Detect which cell encompasses the target text, then output its (X, Y) center coordinate. 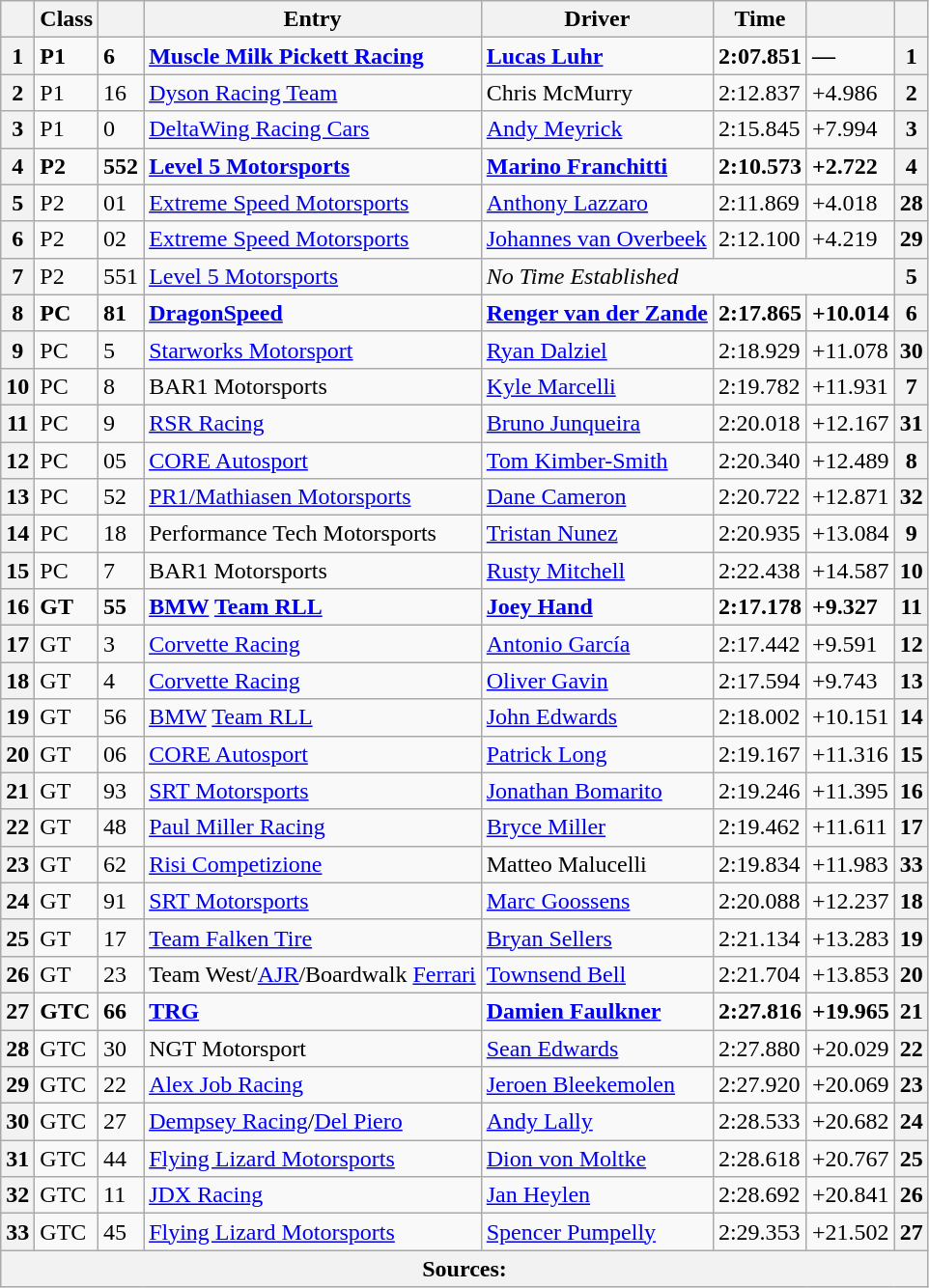
Team Falken Tire (313, 938)
Marc Goossens (597, 901)
2:11.869 (759, 203)
Class (67, 19)
Renger van der Zande (597, 313)
2:12.100 (759, 239)
+12.167 (850, 423)
DragonSpeed (313, 313)
+4.219 (850, 239)
2:10.573 (759, 166)
Patrick Long (597, 754)
Townsend Bell (597, 974)
Driver (597, 19)
Entry (313, 19)
551 (122, 276)
Dyson Racing Team (313, 93)
02 (122, 239)
+21.502 (850, 1232)
+19.965 (850, 1011)
+7.994 (850, 129)
Chris McMurry (597, 93)
Time (759, 19)
91 (122, 901)
Antonio García (597, 644)
52 (122, 497)
Anthony Lazzaro (597, 203)
+12.489 (850, 461)
+11.931 (850, 386)
+20.029 (850, 1048)
Tristan Nunez (597, 534)
2:28.618 (759, 1159)
Paul Miller Racing (313, 827)
+13.283 (850, 938)
Kyle Marcelli (597, 386)
+10.014 (850, 313)
+4.986 (850, 93)
TRG (313, 1011)
Bryan Sellers (597, 938)
2:20.018 (759, 423)
2:20.935 (759, 534)
2:27.880 (759, 1048)
Jan Heylen (597, 1195)
Oliver Gavin (597, 681)
55 (122, 607)
+11.983 (850, 864)
Performance Tech Motorsports (313, 534)
93 (122, 791)
44 (122, 1159)
Alex Job Racing (313, 1085)
56 (122, 717)
Andy Meyrick (597, 129)
2:29.353 (759, 1232)
+20.841 (850, 1195)
Joey Hand (597, 607)
2:28.533 (759, 1122)
+11.078 (850, 350)
Bryce Miller (597, 827)
Dempsey Racing/Del Piero (313, 1122)
Team West/AJR/Boardwalk Ferrari (313, 974)
Dion von Moltke (597, 1159)
2:17.865 (759, 313)
2:17.594 (759, 681)
2:19.246 (759, 791)
2:17.442 (759, 644)
Starworks Motorsport (313, 350)
Rusty Mitchell (597, 571)
+12.237 (850, 901)
+20.767 (850, 1159)
No Time Established (688, 276)
John Edwards (597, 717)
2:19.782 (759, 386)
+11.611 (850, 827)
2:19.462 (759, 827)
Muscle Milk Pickett Racing (313, 56)
2:27.816 (759, 1011)
NGT Motorsport (313, 1048)
+9.743 (850, 681)
01 (122, 203)
+4.018 (850, 203)
Matteo Malucelli (597, 864)
2:19.167 (759, 754)
RSR Racing (313, 423)
Spencer Pumpelly (597, 1232)
05 (122, 461)
66 (122, 1011)
+9.591 (850, 644)
62 (122, 864)
Lucas Luhr (597, 56)
PR1/Mathiasen Motorsports (313, 497)
Andy Lally (597, 1122)
2:28.692 (759, 1195)
0 (122, 129)
Sources: (465, 1269)
2:18.929 (759, 350)
2:27.920 (759, 1085)
Johannes van Overbeek (597, 239)
+11.395 (850, 791)
2:15.845 (759, 129)
552 (122, 166)
Tom Kimber-Smith (597, 461)
+13.084 (850, 534)
2:20.088 (759, 901)
81 (122, 313)
2:17.178 (759, 607)
Bruno Junqueira (597, 423)
Jonathan Bomarito (597, 791)
Damien Faulkner (597, 1011)
+10.151 (850, 717)
+11.316 (850, 754)
Ryan Dalziel (597, 350)
+9.327 (850, 607)
2:18.002 (759, 717)
2:22.438 (759, 571)
+2.722 (850, 166)
2:07.851 (759, 56)
Dane Cameron (597, 497)
06 (122, 754)
Jeroen Bleekemolen (597, 1085)
+12.871 (850, 497)
2:20.722 (759, 497)
+20.682 (850, 1122)
2:20.340 (759, 461)
48 (122, 827)
+13.853 (850, 974)
Risi Competizione (313, 864)
Marino Franchitti (597, 166)
Sean Edwards (597, 1048)
2:21.704 (759, 974)
45 (122, 1232)
DeltaWing Racing Cars (313, 129)
— (850, 56)
2:21.134 (759, 938)
+14.587 (850, 571)
2:19.834 (759, 864)
JDX Racing (313, 1195)
2:12.837 (759, 93)
+20.069 (850, 1085)
